From the cell containing the given text, extract its center point as (X, Y) coordinate. 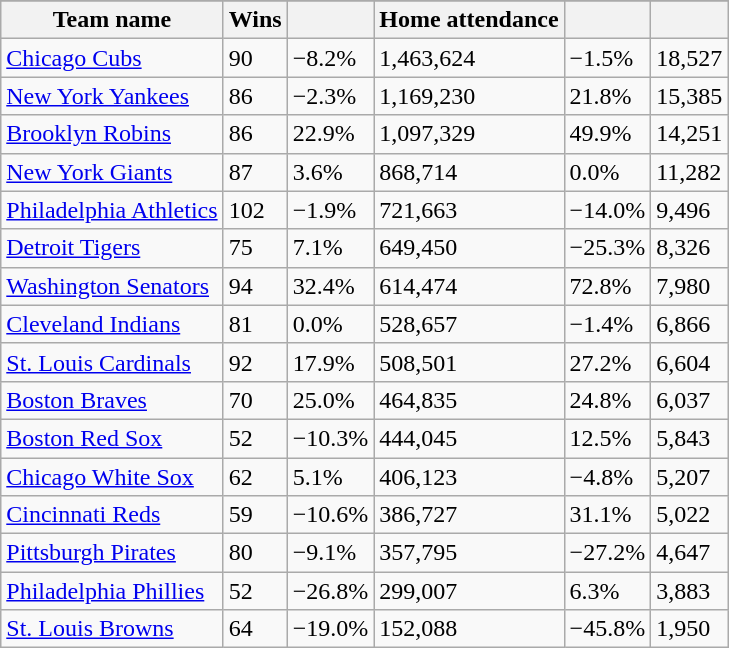
Brooklyn Robins (112, 134)
Chicago White Sox (112, 477)
90 (255, 58)
464,835 (469, 400)
Philadelphia Athletics (112, 210)
14,251 (690, 134)
Team name (112, 20)
6.3% (608, 591)
3,883 (690, 591)
−10.3% (330, 438)
St. Louis Browns (112, 629)
80 (255, 553)
1,950 (690, 629)
Cincinnati Reds (112, 515)
−25.3% (608, 248)
17.9% (330, 362)
−1.4% (608, 324)
Boston Red Sox (112, 438)
Pittsburgh Pirates (112, 553)
406,123 (469, 477)
102 (255, 210)
Philadelphia Phillies (112, 591)
Chicago Cubs (112, 58)
62 (255, 477)
−8.2% (330, 58)
386,727 (469, 515)
Wins (255, 20)
6,037 (690, 400)
4,647 (690, 553)
6,604 (690, 362)
528,657 (469, 324)
299,007 (469, 591)
152,088 (469, 629)
8,326 (690, 248)
24.8% (608, 400)
−27.2% (608, 553)
21.8% (608, 96)
1,097,329 (469, 134)
1,463,624 (469, 58)
−4.8% (608, 477)
5.1% (330, 477)
81 (255, 324)
7,980 (690, 286)
31.1% (608, 515)
12.5% (608, 438)
72.8% (608, 286)
−45.8% (608, 629)
New York Yankees (112, 96)
5,843 (690, 438)
−14.0% (608, 210)
−1.9% (330, 210)
92 (255, 362)
444,045 (469, 438)
St. Louis Cardinals (112, 362)
59 (255, 515)
Detroit Tigers (112, 248)
−9.1% (330, 553)
−10.6% (330, 515)
−2.3% (330, 96)
5,207 (690, 477)
649,450 (469, 248)
32.4% (330, 286)
3.6% (330, 172)
18,527 (690, 58)
49.9% (608, 134)
−1.5% (608, 58)
Home attendance (469, 20)
508,501 (469, 362)
25.0% (330, 400)
15,385 (690, 96)
75 (255, 248)
721,663 (469, 210)
22.9% (330, 134)
Boston Braves (112, 400)
868,714 (469, 172)
7.1% (330, 248)
94 (255, 286)
614,474 (469, 286)
27.2% (608, 362)
70 (255, 400)
Cleveland Indians (112, 324)
64 (255, 629)
−19.0% (330, 629)
New York Giants (112, 172)
357,795 (469, 553)
5,022 (690, 515)
11,282 (690, 172)
6,866 (690, 324)
9,496 (690, 210)
−26.8% (330, 591)
1,169,230 (469, 96)
Washington Senators (112, 286)
87 (255, 172)
